Output the [x, y] coordinate of the center of the cell containing the given text.  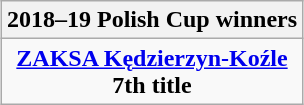
2018–19 Polish Cup winners [152, 20]
ZAKSA Kędzierzyn-Koźle7th title [152, 72]
